Extract the (x, y) coordinate from the center of the cell holding the provided text.  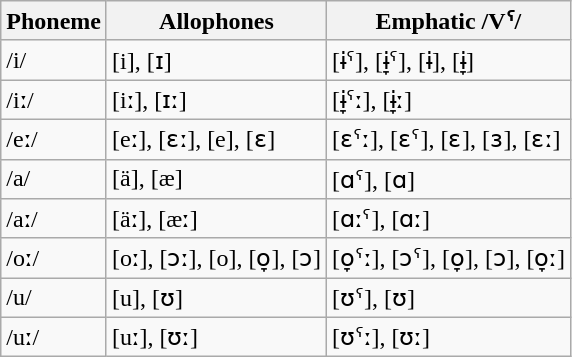
[ɛˤː], [ɛˤ], [ɛ], [ɜ], [ɛː] (448, 139)
[ɑːˤ], [ɑː] (448, 219)
[ɨˤ], [ɨ̞ˤ], [ɨ], [ɨ̞] (448, 60)
[äː], [æː] (216, 219)
[ʊˤ], [ʊ] (448, 298)
/uː/ (54, 337)
[u], [ʊ] (216, 298)
[i], [ɪ] (216, 60)
[ʊˤː], [ʊː] (448, 337)
[uː], [ʊː] (216, 337)
[iː], [ɪː] (216, 100)
/i/ (54, 60)
Phoneme (54, 21)
[ɨ̞ˤː], [ɨ̞ː] (448, 100)
[eː], [ɛː], [e], [ɛ] (216, 139)
/eː/ (54, 139)
/iː/ (54, 100)
/a/ (54, 179)
[ɑˤ], [ɑ] (448, 179)
[oː], [ɔː], [o], [o̞], [ɔ] (216, 258)
[o̞ˤː], [ɔˤ], [o̞], [ɔ], [o̞ː] (448, 258)
/aː/ (54, 219)
Allophones (216, 21)
/oː/ (54, 258)
/u/ (54, 298)
Emphatic /Vˤ/ (448, 21)
[ä], [æ] (216, 179)
